Find where the given text appears and provide that cell's center as [x, y] coordinate. 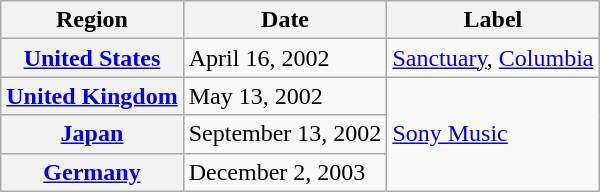
September 13, 2002 [285, 134]
May 13, 2002 [285, 96]
December 2, 2003 [285, 172]
April 16, 2002 [285, 58]
Japan [92, 134]
Region [92, 20]
Label [493, 20]
Date [285, 20]
Germany [92, 172]
Sanctuary, Columbia [493, 58]
United Kingdom [92, 96]
United States [92, 58]
Sony Music [493, 134]
